Scan for the cell matching the given text and deliver its [X, Y] coordinate at center. 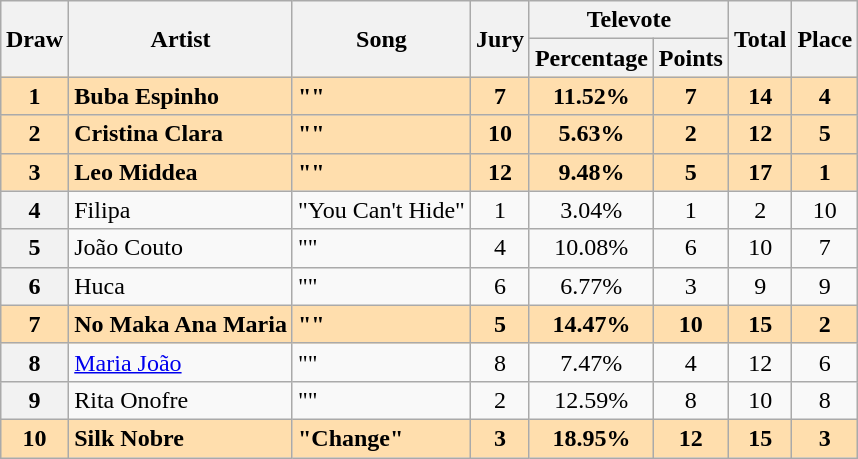
Total [760, 39]
Song [381, 39]
Artist [181, 39]
Televote [628, 20]
5.63% [591, 134]
"You Can't Hide" [381, 210]
10.08% [591, 248]
"Change" [381, 438]
Leo Middea [181, 172]
Points [690, 58]
18.95% [591, 438]
João Couto [181, 248]
Jury [500, 39]
Place [825, 39]
9.48% [591, 172]
14 [760, 96]
Buba Espinho [181, 96]
7.47% [591, 362]
Filipa [181, 210]
17 [760, 172]
Cristina Clara [181, 134]
No Maka Ana Maria [181, 324]
3.04% [591, 210]
6.77% [591, 286]
Huca [181, 286]
Rita Onofre [181, 400]
Maria João [181, 362]
Draw [34, 39]
Silk Nobre [181, 438]
14.47% [591, 324]
12.59% [591, 400]
11.52% [591, 96]
Percentage [591, 58]
